Capture the cell that displays the provided text and extract its (x, y) central coordinate. 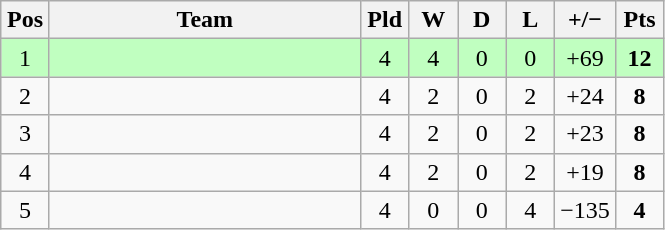
3 (26, 134)
+19 (586, 172)
+23 (586, 134)
+24 (586, 96)
Pld (384, 20)
W (434, 20)
L (530, 20)
1 (26, 58)
5 (26, 210)
Team (204, 20)
D (482, 20)
+69 (586, 58)
12 (640, 58)
Pos (26, 20)
−135 (586, 210)
Pts (640, 20)
+/− (586, 20)
